Return (X, Y) of the center of cell containing provided text 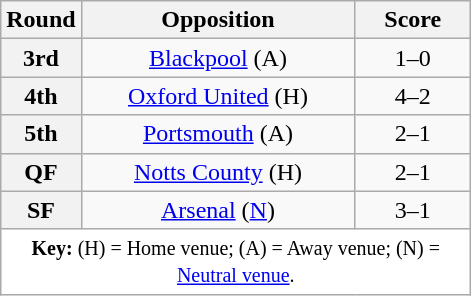
3–1 (413, 210)
1–0 (413, 58)
4–2 (413, 96)
Opposition (218, 20)
3rd (41, 58)
Round (41, 20)
Portsmouth (A) (218, 134)
4th (41, 96)
Notts County (H) (218, 172)
Oxford United (H) (218, 96)
QF (41, 172)
Key: (H) = Home venue; (A) = Away venue; (N) = Neutral venue. (236, 262)
Arsenal (N) (218, 210)
Score (413, 20)
Blackpool (A) (218, 58)
5th (41, 134)
SF (41, 210)
